Find where the given text appears and provide that cell's center as [x, y] coordinate. 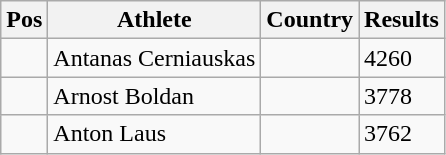
Antanas Cerniauskas [154, 58]
Athlete [154, 20]
3778 [402, 96]
Anton Laus [154, 134]
Country [310, 20]
Pos [24, 20]
4260 [402, 58]
3762 [402, 134]
Results [402, 20]
Arnost Boldan [154, 96]
